Extract the (x, y) coordinate from the center of the cell holding the provided text.  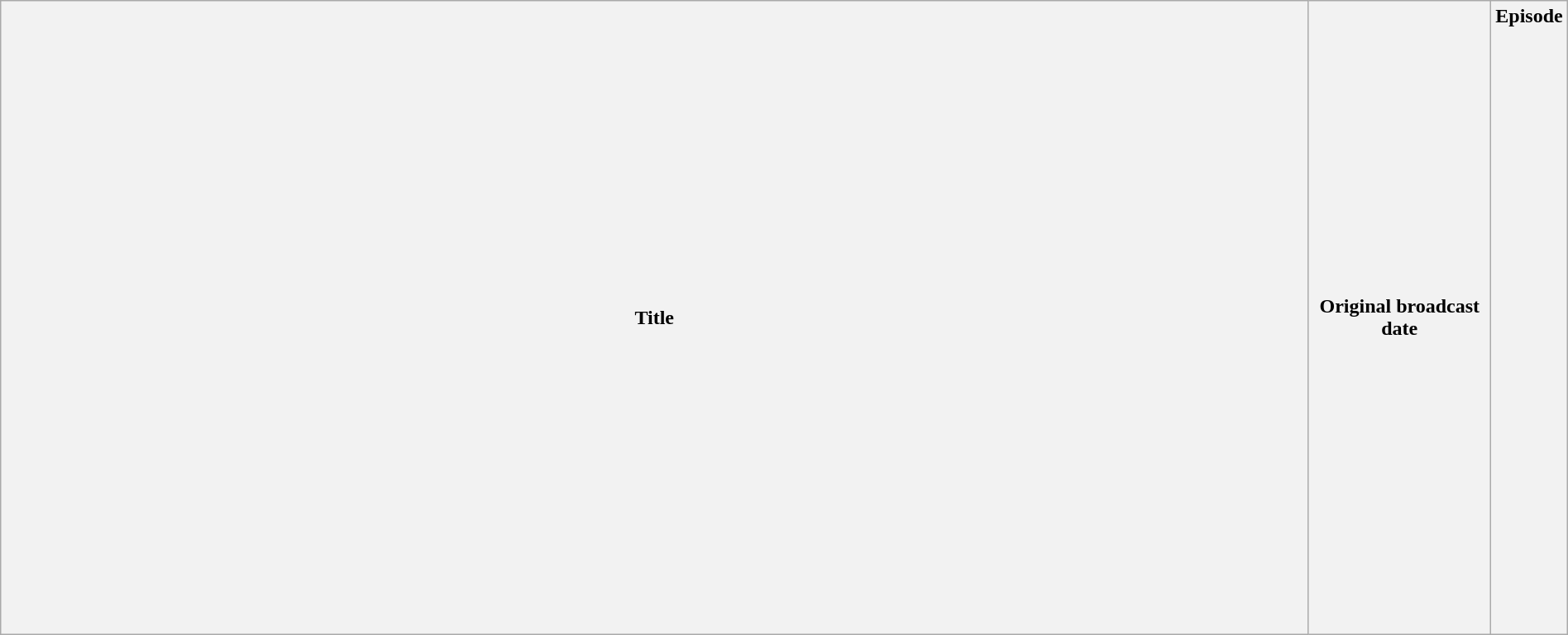
Title (655, 317)
Original broadcast date (1399, 317)
Episode (1529, 317)
